Scan for the cell matching the given text and deliver its (x, y) coordinate at center. 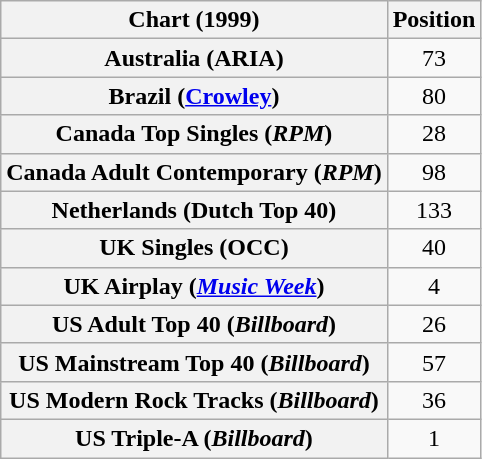
UK Singles (OCC) (194, 248)
Canada Adult Contemporary (RPM) (194, 172)
57 (434, 362)
133 (434, 210)
Chart (1999) (194, 20)
40 (434, 248)
73 (434, 58)
80 (434, 96)
98 (434, 172)
28 (434, 134)
26 (434, 324)
Australia (ARIA) (194, 58)
36 (434, 400)
Brazil (Crowley) (194, 96)
US Triple-A (Billboard) (194, 438)
1 (434, 438)
Netherlands (Dutch Top 40) (194, 210)
Position (434, 20)
Canada Top Singles (RPM) (194, 134)
UK Airplay (Music Week) (194, 286)
4 (434, 286)
US Modern Rock Tracks (Billboard) (194, 400)
US Adult Top 40 (Billboard) (194, 324)
US Mainstream Top 40 (Billboard) (194, 362)
